Locate the cell with the specified text and output its [X, Y] center coordinate. 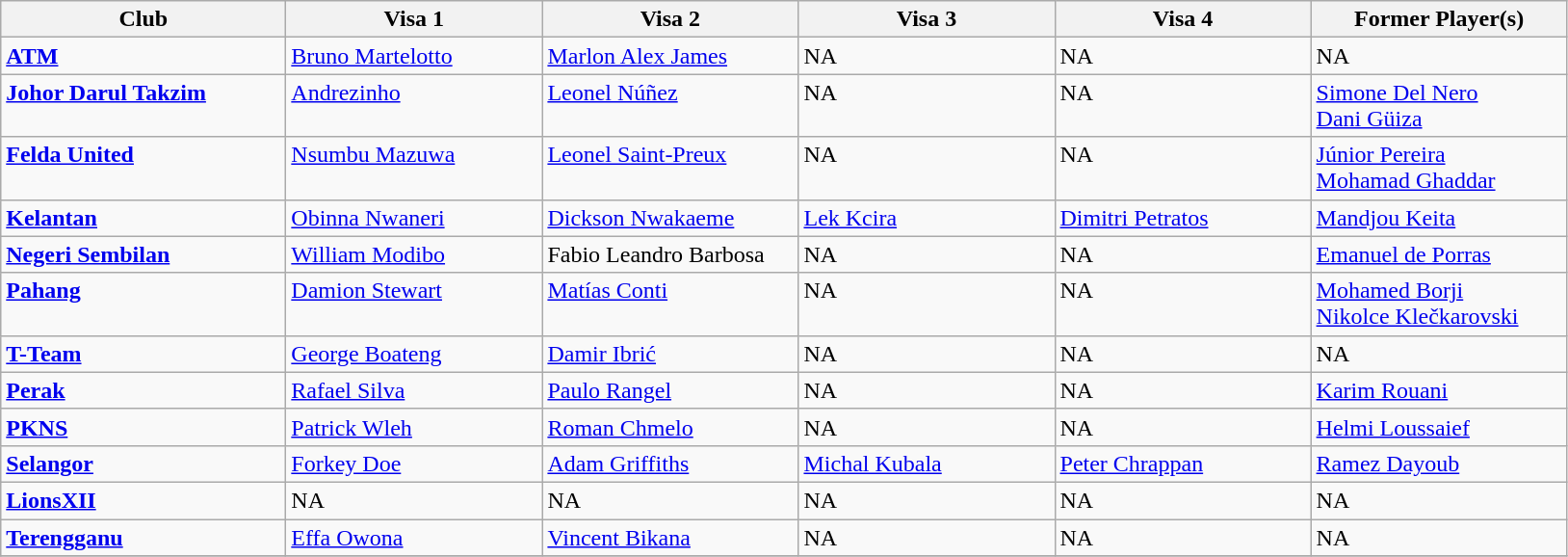
George Boateng [414, 354]
Mohamed Borji Nikolce Klečkarovski [1439, 305]
Roman Chmelo [670, 427]
Dickson Nwakaeme [670, 218]
Damion Stewart [414, 305]
PKNS [144, 427]
Vincent Bikana [670, 537]
Helmi Loussaief [1439, 427]
Emanuel de Porras [1439, 254]
Simone Del Nero Dani Güiza [1439, 106]
Visa 4 [1183, 19]
ATM [144, 56]
Adam Griffiths [670, 464]
Matías Conti [670, 305]
Leonel Núñez [670, 106]
Marlon Alex James [670, 56]
Felda United [144, 168]
Fabio Leandro Barbosa [670, 254]
Rafael Silva [414, 390]
Forkey Doe [414, 464]
Michal Kubala [927, 464]
Júnior Pereira Mohamad Ghaddar [1439, 168]
Negeri Sembilan [144, 254]
LionsXII [144, 500]
Dimitri Petratos [1183, 218]
Visa 2 [670, 19]
William Modibo [414, 254]
Club [144, 19]
Former Player(s) [1439, 19]
Ramez Dayoub [1439, 464]
Selangor [144, 464]
Effa Owona [414, 537]
Damir Ibrić [670, 354]
T-Team [144, 354]
Peter Chrappan [1183, 464]
Paulo Rangel [670, 390]
Terengganu [144, 537]
Johor Darul Takzim [144, 106]
Patrick Wleh [414, 427]
Nsumbu Mazuwa [414, 168]
Pahang [144, 305]
Obinna Nwaneri [414, 218]
Visa 3 [927, 19]
Andrezinho [414, 106]
Visa 1 [414, 19]
Perak [144, 390]
Kelantan [144, 218]
Karim Rouani [1439, 390]
Mandjou Keita [1439, 218]
Leonel Saint-Preux [670, 168]
Lek Kcira [927, 218]
Bruno Martelotto [414, 56]
